For the text-containing cell, return its midpoint in (x, y) coordinate format. 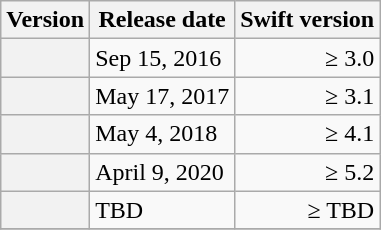
April 9, 2020 (162, 172)
≥ TBD (308, 210)
Swift version (308, 20)
May 4, 2018 (162, 134)
TBD (162, 210)
≥ 3.1 (308, 96)
Version (46, 20)
May 17, 2017 (162, 96)
Release date (162, 20)
≥ 3.0 (308, 58)
Sep 15, 2016 (162, 58)
≥ 4.1 (308, 134)
≥ 5.2 (308, 172)
